From the cell containing the given text, extract its center point as [x, y] coordinate. 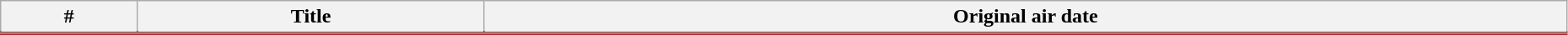
Title [311, 17]
# [69, 17]
Original air date [1026, 17]
